Locate the cell with the specified text and output its [x, y] center coordinate. 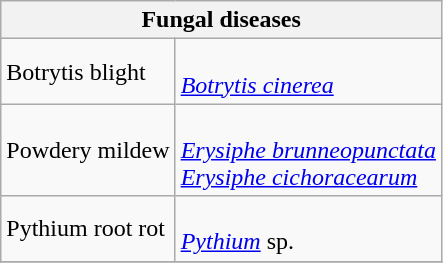
Fungal diseases [222, 20]
Pythium sp. [308, 228]
Botrytis cinerea [308, 72]
Botrytis blight [88, 72]
Erysiphe brunneopunctata Erysiphe cichoracearum [308, 150]
Powdery mildew [88, 150]
Pythium root rot [88, 228]
